From the cell containing the given text, extract its center point as [X, Y] coordinate. 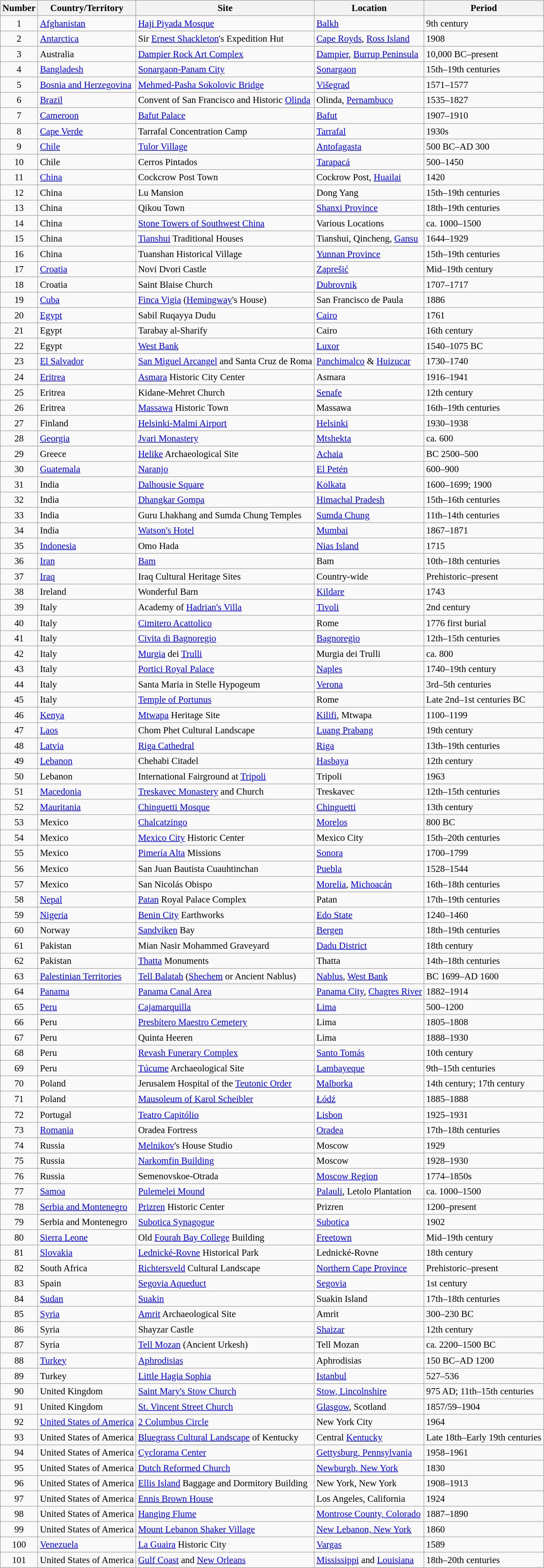
Pimería Alta Missions [225, 853]
Dubrovnik [369, 284]
1774–1850s [484, 1176]
74 [19, 1145]
Helsinki [369, 423]
Senafe [369, 392]
69 [19, 1068]
Hasbaya [369, 761]
1963 [484, 776]
20 [19, 316]
18th–20th centuries [484, 1560]
Slovakia [87, 1253]
1925–1931 [484, 1115]
Panama City, Chagres River [369, 992]
Tulor Village [225, 146]
ca. 2200–1500 BC [484, 1345]
Višegrad [369, 85]
Mexico City [369, 838]
Shanxi Province [369, 208]
Naples [369, 669]
Finca Vigia (Hemingway's House) [225, 300]
25 [19, 392]
1882–1914 [484, 992]
37 [19, 577]
21 [19, 331]
47 [19, 730]
San Juan Bautista Cuauhtinchan [225, 869]
500–1200 [484, 1007]
Prizren Historic Center [225, 1207]
7 [19, 116]
92 [19, 1422]
84 [19, 1299]
BC 1699–AD 1600 [484, 976]
6 [19, 100]
53 [19, 822]
1924 [484, 1499]
Mehmed-Pasha Sokolovic Bridge [225, 85]
41 [19, 638]
Macedonia [87, 792]
Santo Tomás [369, 1053]
Tell Balatah (Shechem or Ancient Nablus) [225, 976]
Nablus, West Bank [369, 976]
Sonargaon-Panam City [225, 69]
Sonora [369, 853]
Tianshui, Qincheng, Gansu [369, 239]
Civita di Bagnoregio [225, 638]
Cyclorama Center [225, 1453]
14th century; 17th century [484, 1084]
1589 [484, 1545]
Los Angeles, California [369, 1499]
86 [19, 1330]
1964 [484, 1422]
Patan Royal Palace Complex [225, 899]
Haji Piyada Mosque [225, 23]
New York City [369, 1422]
Samoa [87, 1191]
Bluegrass Cultural Landscape of Kentucky [225, 1437]
Asmara [369, 377]
500–1450 [484, 162]
Riga Cathedral [225, 746]
Tarapacá [369, 162]
10th century [484, 1053]
Indonesia [87, 546]
51 [19, 792]
Tarrafal Concentration Camp [225, 131]
Mtwapa Heritage Site [225, 715]
97 [19, 1499]
Oradea [369, 1130]
43 [19, 669]
Portugal [87, 1115]
70 [19, 1084]
Malborka [369, 1084]
Helsinki-Malmi Airport [225, 423]
San Francisco de Paula [369, 300]
Helike Archaeological Site [225, 454]
42 [19, 654]
4 [19, 69]
Oradea Fortress [225, 1130]
Vargas [369, 1545]
Tarrafal [369, 131]
Verona [369, 684]
Himachal Pradesh [369, 500]
55 [19, 853]
16th–19th centuries [484, 408]
Teatro Capitólio [225, 1115]
Narkomfin Building [225, 1160]
Lambayeque [369, 1068]
Late 2nd–1st centuries BC [484, 699]
100 [19, 1545]
2 [19, 39]
1535–1827 [484, 100]
28 [19, 438]
Mexico City Historic Center [225, 838]
Saint Blaise Church [225, 284]
1st century [484, 1284]
Benin City Earthworks [225, 915]
87 [19, 1345]
Presbítero Maestro Cemetery [225, 1022]
61 [19, 945]
International Fairground at Tripoli [225, 776]
San Miguel Arcangel and Santa Cruz de Roma [225, 361]
82 [19, 1268]
Antarctica [87, 39]
El Salvador [87, 361]
Edo State [369, 915]
48 [19, 746]
5 [19, 85]
Romania [87, 1130]
15th–16th centuries [484, 500]
1700–1799 [484, 853]
66 [19, 1022]
88 [19, 1360]
Subotica [369, 1222]
Various Locations [369, 223]
1715 [484, 546]
Mtshekta [369, 438]
Massawa [369, 408]
Laos [87, 730]
Freetown [369, 1237]
38 [19, 592]
1707–1717 [484, 284]
Spain [87, 1284]
1200–present [484, 1207]
10th–18th centuries [484, 561]
50 [19, 776]
Kolkata [369, 484]
Temple of Portunus [225, 699]
150 BC–AD 1200 [484, 1360]
1916–1941 [484, 377]
12 [19, 193]
Kenya [87, 715]
Chehabi Citadel [225, 761]
Australia [87, 54]
Thatta [369, 961]
72 [19, 1115]
1907–1910 [484, 116]
El Petén [369, 469]
99 [19, 1530]
Norway [87, 930]
Lednické-Rovne [369, 1253]
Omo Hada [225, 546]
95 [19, 1468]
32 [19, 500]
Cockcrow Post Town [225, 177]
1100–1199 [484, 715]
56 [19, 869]
15th–20th centuries [484, 838]
Nepal [87, 899]
Lednické-Rovne Historical Park [225, 1253]
Richtersveld Cultural Landscape [225, 1268]
West Bank [225, 346]
Location [369, 8]
Qikou Town [225, 208]
1958–1961 [484, 1453]
Dalhousie Square [225, 484]
Site [225, 8]
Iraq [87, 577]
Ireland [87, 592]
Luang Prabang [369, 730]
Bangladesh [87, 69]
ca. 600 [484, 438]
Dampier Rock Art Complex [225, 54]
Watson's Hotel [225, 531]
1730–1740 [484, 361]
46 [19, 715]
Treskavec [369, 792]
Dong Yang [369, 193]
Lisbon [369, 1115]
Dadu District [369, 945]
13 [19, 208]
Tell Mozan [369, 1345]
Chom Phet Cultural Landscape [225, 730]
Túcume Archaeological Site [225, 1068]
Sandviken Bay [225, 930]
49 [19, 761]
40 [19, 623]
Sierra Leone [87, 1237]
Wonderful Barn [225, 592]
Afghanistan [87, 23]
89 [19, 1376]
Thatta Monuments [225, 961]
14 [19, 223]
1644–1929 [484, 239]
26 [19, 408]
1805–1808 [484, 1022]
Stone Towers of Southwest China [225, 223]
29 [19, 454]
Melnikov's House Studio [225, 1145]
63 [19, 976]
1929 [484, 1145]
1888–1930 [484, 1038]
9th century [484, 23]
Saint Mary's Stow Church [225, 1391]
Late 18th–Early 19th centuries [484, 1437]
Cimitero Acattolico [225, 623]
Shaizar [369, 1330]
Latvia [87, 746]
Guru Lhakhang and Sumda Chung Temples [225, 515]
New York, New York [369, 1483]
45 [19, 699]
Montrose County, Colorado [369, 1514]
1908 [484, 39]
Asmara Historic City Center [225, 377]
2 Columbus Circle [225, 1422]
Period [484, 8]
Novi Dvori Castle [225, 269]
2nd century [484, 607]
36 [19, 561]
91 [19, 1407]
Moscow Region [369, 1176]
Patan [369, 899]
Mian Nasir Mohammed Graveyard [225, 945]
94 [19, 1453]
1887–1890 [484, 1514]
60 [19, 930]
1 [19, 23]
3rd–5th centuries [484, 684]
Georgia [87, 438]
Achaia [369, 454]
Sudan [87, 1299]
Kilifi, Mtwapa [369, 715]
Bagnoregio [369, 638]
Panama Canal Area [225, 992]
Riga [369, 746]
Pulemelei Mound [225, 1191]
Little Hagia Sophia [225, 1376]
13th century [484, 807]
Tianshui Traditional Houses [225, 239]
Finland [87, 423]
Gettysburg, Pennsylvania [369, 1453]
Sir Ernest Shackleton's Expedition Hut [225, 39]
83 [19, 1284]
23 [19, 361]
600–900 [484, 469]
Łódź [369, 1099]
10,000 BC–present [484, 54]
85 [19, 1314]
Quinta Heeren [225, 1038]
Sumda Chung [369, 515]
79 [19, 1222]
98 [19, 1514]
31 [19, 484]
18 [19, 284]
Zaprešić [369, 269]
Jvari Monastery [225, 438]
Istanbul [369, 1376]
Semenovskoe-Otrada [225, 1176]
Puebla [369, 869]
Cockrow Post, Huailai [369, 177]
Suakin [225, 1299]
9 [19, 146]
Guatemala [87, 469]
Brazil [87, 100]
Amrit [369, 1314]
St. Vincent Street Church [225, 1407]
Chinguetti [369, 807]
Greece [87, 454]
Cajamarquilla [225, 1007]
52 [19, 807]
Revash Funerary Complex [225, 1053]
Ennis Brown House [225, 1499]
ca. 800 [484, 654]
Morelos [369, 822]
44 [19, 684]
1571–1577 [484, 85]
Sabil Ruqayya Dudu [225, 316]
Dhangkar Gompa [225, 500]
93 [19, 1437]
22 [19, 346]
33 [19, 515]
Palauli, Letolo Plantation [369, 1191]
Massawa Historic Town [225, 408]
68 [19, 1053]
17 [19, 269]
Mississippi and Louisiana [369, 1560]
11 [19, 177]
81 [19, 1253]
1902 [484, 1222]
67 [19, 1038]
1886 [484, 300]
Segovia [369, 1284]
27 [19, 423]
35 [19, 546]
La Guaira Historic City [225, 1545]
975 AD; 11th–15th centuries [484, 1391]
1857/59–1904 [484, 1407]
1600–1699; 1900 [484, 484]
Chalcatzingo [225, 822]
Central Kentucky [369, 1437]
Amrit Archaeological Site [225, 1314]
1761 [484, 316]
Morelia, Michoacán [369, 884]
Mausoleum of Karol Scheibler [225, 1099]
19th century [484, 730]
Cameroon [87, 116]
Shayzar Castle [225, 1330]
1930s [484, 131]
16th century [484, 331]
78 [19, 1207]
13th–19th centuries [484, 746]
90 [19, 1391]
Number [19, 8]
Glasgow, Scotland [369, 1407]
11th–14th centuries [484, 515]
16 [19, 254]
77 [19, 1191]
Mauritania [87, 807]
Naranjo [225, 469]
Olinda, Pernambuco [369, 100]
96 [19, 1483]
Kildare [369, 592]
34 [19, 531]
1540–1075 BC [484, 346]
Tell Mozan (Ancient Urkesh) [225, 1345]
Tivoli [369, 607]
57 [19, 884]
Suakin Island [369, 1299]
1908–1913 [484, 1483]
Newburgh, New York [369, 1468]
73 [19, 1130]
1860 [484, 1530]
Nias Island [369, 546]
9th–15th centuries [484, 1068]
Tuanshan Historical Village [225, 254]
Hanging Flume [225, 1514]
Northern Cape Province [369, 1268]
Subotica Synagogue [225, 1222]
1420 [484, 177]
Yunnan Province [369, 254]
Balkh [369, 23]
New Lebanon, New York [369, 1530]
Lu Mansion [225, 193]
Cape Verde [87, 131]
Chinguetti Mosque [225, 807]
1930–1938 [484, 423]
3 [19, 54]
1240–1460 [484, 915]
Country-wide [369, 577]
Convent of San Francisco and Historic Olinda [225, 100]
1528–1544 [484, 869]
Cerros Pintados [225, 162]
Segovia Aqueduct [225, 1284]
76 [19, 1176]
Prizren [369, 1207]
BC 2500–500 [484, 454]
Gulf Coast and New Orleans [225, 1560]
Academy of Hadrian's Villa [225, 607]
24 [19, 377]
54 [19, 838]
South Africa [87, 1268]
10 [19, 162]
Treskavec Monastery and Church [225, 792]
1740–19th century [484, 669]
1885–1888 [484, 1099]
80 [19, 1237]
1776 first burial [484, 623]
75 [19, 1160]
15 [19, 239]
Tarabay al-Sharify [225, 331]
Ellis Island Baggage and Dormitory Building [225, 1483]
527–536 [484, 1376]
Panama [87, 992]
Jerusalem Hospital of the Teutonic Order [225, 1084]
Old Fourah Bay College Building [225, 1237]
19 [19, 300]
San Nicolás Obispo [225, 884]
1830 [484, 1468]
14th–18th centuries [484, 961]
101 [19, 1560]
Bergen [369, 930]
Iraq Cultural Heritage Sites [225, 577]
Palestinian Territories [87, 976]
Cape Royds, Ross Island [369, 39]
65 [19, 1007]
Nigeria [87, 915]
Mount Lebanon Shaker Village [225, 1530]
Portici Royal Palace [225, 669]
Venezuela [87, 1545]
Country/Territory [87, 8]
500 BC–AD 300 [484, 146]
Bafut Palace [225, 116]
Bafut [369, 116]
58 [19, 899]
300–230 BC [484, 1314]
1928–1930 [484, 1160]
71 [19, 1099]
Kidane-Mehret Church [225, 392]
Dampier, Burrup Peninsula [369, 54]
16th–18th centuries [484, 884]
1743 [484, 592]
17th–19th centuries [484, 899]
1867–1871 [484, 531]
Mumbai [369, 531]
62 [19, 961]
Panchimalco & Huizucar [369, 361]
64 [19, 992]
59 [19, 915]
8 [19, 131]
Iran [87, 561]
Tripoli [369, 776]
Stow, Lincolnshire [369, 1391]
Dutch Reformed Church [225, 1468]
30 [19, 469]
Antofagasta [369, 146]
800 BC [484, 822]
Bosnia and Herzegovina [87, 85]
Cuba [87, 300]
39 [19, 607]
Santa Maria in Stelle Hypogeum [225, 684]
Luxor [369, 346]
Sonargaon [369, 69]
